Search for the cell housing the specified text and yield its (x, y) center coordinate. 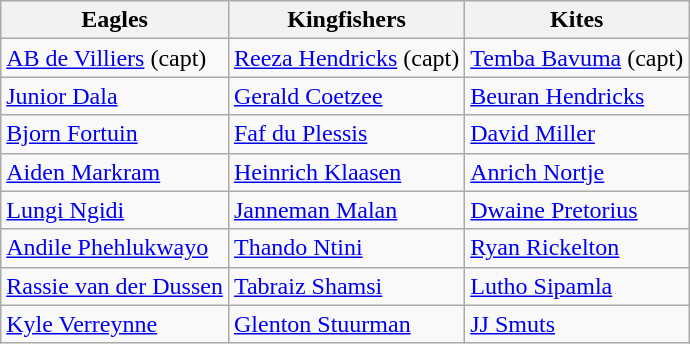
Faf du Plessis (346, 134)
Tabraiz Shamsi (346, 286)
Beuran Hendricks (577, 96)
Lungi Ngidi (115, 210)
David Miller (577, 134)
Dwaine Pretorius (577, 210)
Bjorn Fortuin (115, 134)
Eagles (115, 20)
Janneman Malan (346, 210)
Lutho Sipamla (577, 286)
Glenton Stuurman (346, 324)
Thando Ntini (346, 248)
Temba Bavuma (capt) (577, 58)
AB de Villiers (capt) (115, 58)
Kyle Verreynne (115, 324)
JJ Smuts (577, 324)
Kites (577, 20)
Rassie van der Dussen (115, 286)
Junior Dala (115, 96)
Ryan Rickelton (577, 248)
Gerald Coetzee (346, 96)
Andile Phehlukwayo (115, 248)
Reeza Hendricks (capt) (346, 58)
Heinrich Klaasen (346, 172)
Anrich Nortje (577, 172)
Kingfishers (346, 20)
Aiden Markram (115, 172)
